Provide the [X, Y] coordinate of the cell's center where the given text is located.  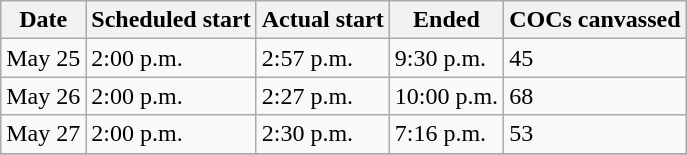
Actual start [322, 20]
May 26 [44, 96]
2:57 p.m. [322, 58]
May 25 [44, 58]
COCs canvassed [595, 20]
2:27 p.m. [322, 96]
9:30 p.m. [446, 58]
45 [595, 58]
Date [44, 20]
Ended [446, 20]
2:30 p.m. [322, 134]
53 [595, 134]
10:00 p.m. [446, 96]
68 [595, 96]
May 27 [44, 134]
7:16 p.m. [446, 134]
Scheduled start [171, 20]
